Identify which cell holds the provided text, then report its [X, Y] central coordinate. 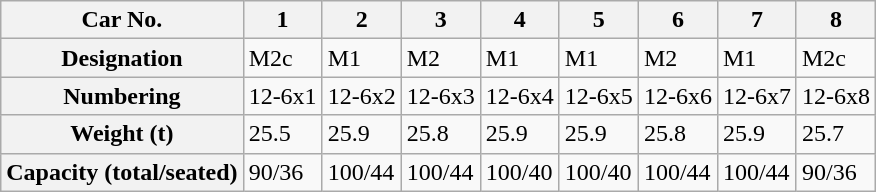
6 [678, 20]
12-6x5 [598, 96]
25.7 [836, 134]
12-6x4 [520, 96]
12-6x2 [362, 96]
Numbering [122, 96]
12-6x3 [440, 96]
Capacity (total/seated) [122, 172]
Weight (t) [122, 134]
12-6x1 [282, 96]
5 [598, 20]
12-6x6 [678, 96]
Car No. [122, 20]
4 [520, 20]
7 [756, 20]
8 [836, 20]
12-6x8 [836, 96]
1 [282, 20]
3 [440, 20]
12-6x7 [756, 96]
25.5 [282, 134]
2 [362, 20]
Designation [122, 58]
